Extract the [x, y] coordinate from the center of the cell holding the provided text.  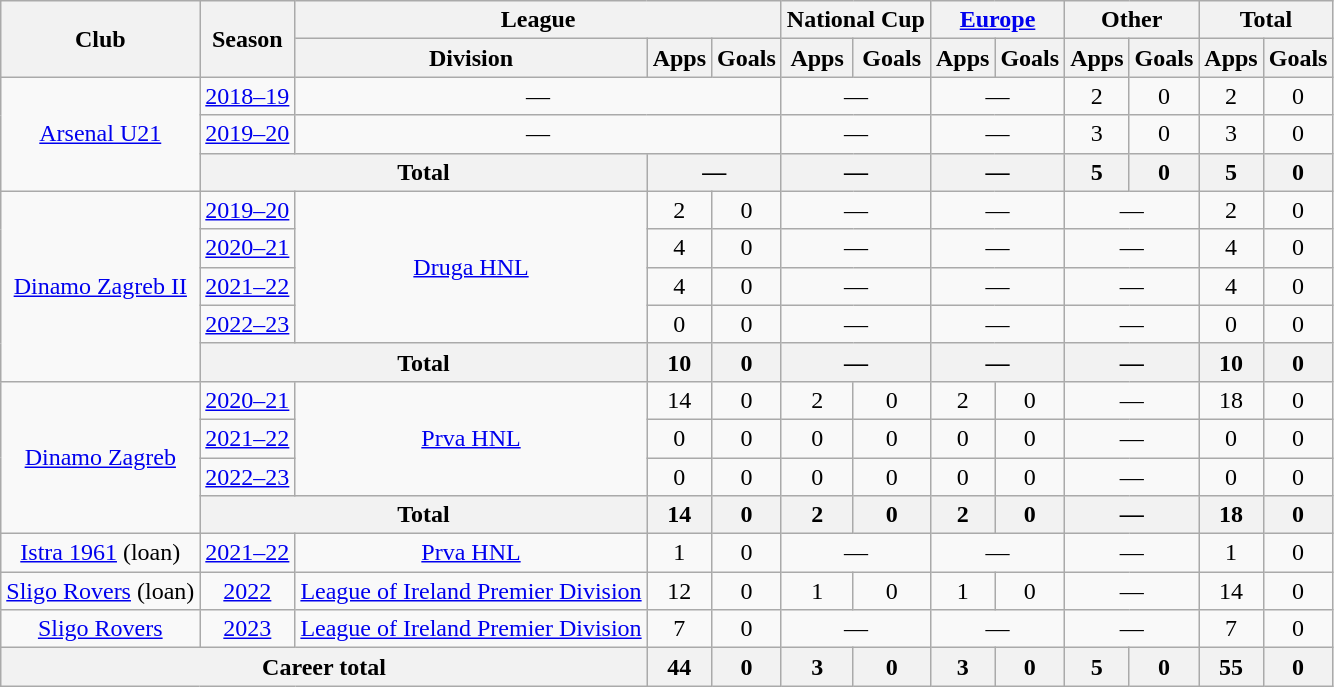
Sligo Rovers [100, 629]
League [538, 20]
Career total [324, 667]
44 [679, 667]
Arsenal U21 [100, 134]
Dinamo Zagreb II [100, 286]
Club [100, 39]
2018–19 [248, 96]
National Cup [856, 20]
Other [1132, 20]
55 [1231, 667]
Istra 1961 (loan) [100, 553]
Dinamo Zagreb [100, 457]
Druga HNL [471, 267]
Season [248, 39]
Europe [997, 20]
Sligo Rovers (loan) [100, 591]
Division [471, 58]
2023 [248, 629]
12 [679, 591]
2022 [248, 591]
